Determine the [X, Y] coordinate at the center of the cell enclosing the given text.  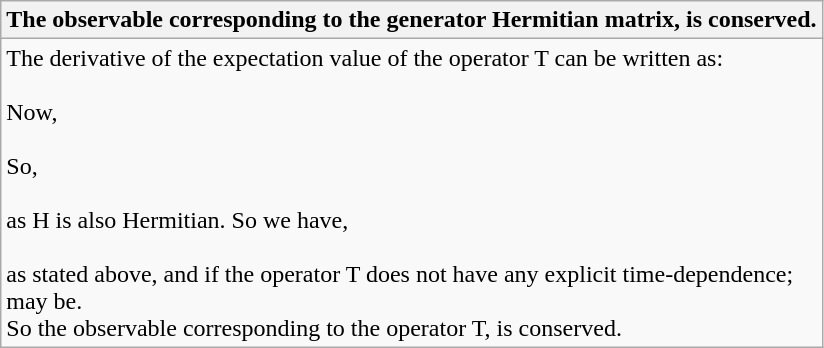
The observable corresponding to the generator Hermitian matrix, is conserved. [412, 20]
